Return [X, Y] of the center of cell containing provided text 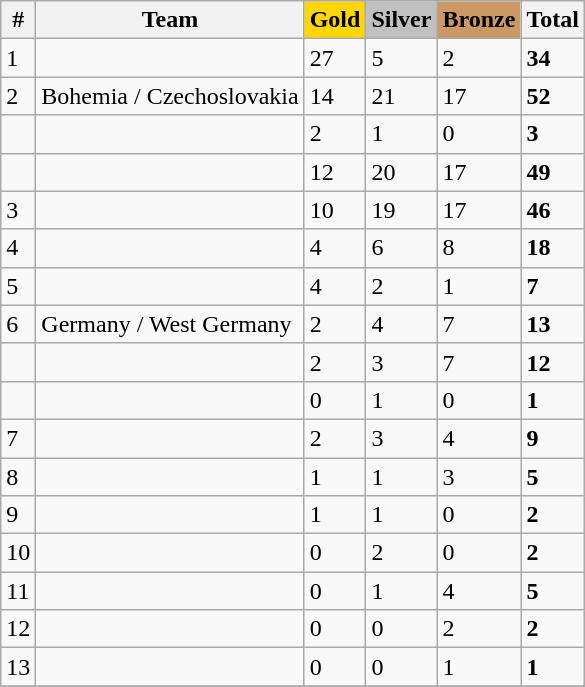
19 [402, 210]
52 [553, 96]
11 [18, 591]
Gold [335, 20]
49 [553, 172]
Team [170, 20]
34 [553, 58]
46 [553, 210]
Germany / West Germany [170, 324]
21 [402, 96]
Total [553, 20]
Silver [402, 20]
18 [553, 248]
14 [335, 96]
# [18, 20]
Bronze [479, 20]
Bohemia / Czechoslovakia [170, 96]
20 [402, 172]
27 [335, 58]
